Detect which cell encompasses the target text, then output its (X, Y) center coordinate. 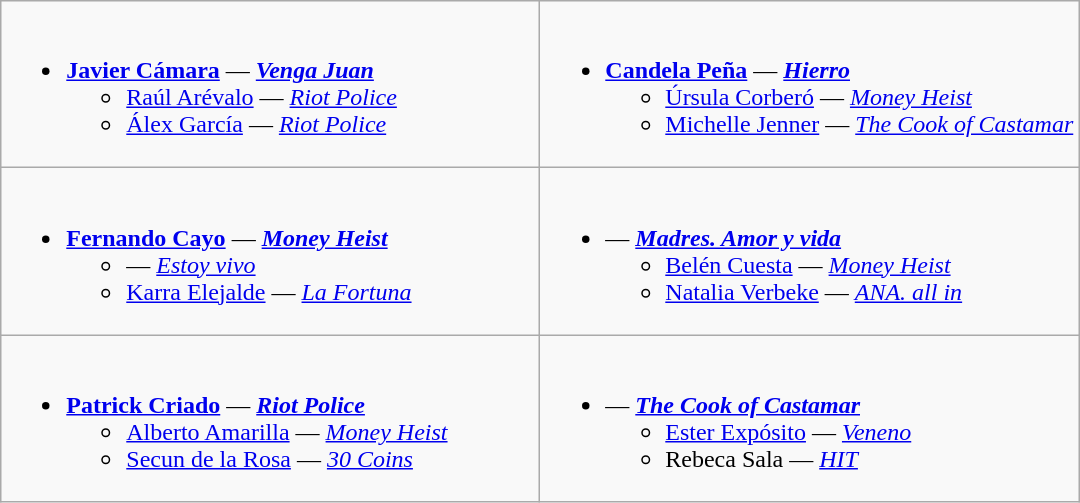
Candela Peña — HierroÚrsula Corberó — Money HeistMichelle Jenner — The Cook of Castamar (810, 84)
— The Cook of CastamarEster Expósito — VenenoRebeca Sala — HIT (810, 418)
Javier Cámara — Venga JuanRaúl Arévalo — Riot PoliceÁlex García — Riot Police (270, 84)
Patrick Criado — Riot PoliceAlberto Amarilla — Money HeistSecun de la Rosa — 30 Coins (270, 418)
Fernando Cayo — Money Heist — Estoy vivoKarra Elejalde — La Fortuna (270, 252)
— Madres. Amor y vidaBelén Cuesta — Money HeistNatalia Verbeke — ANA. all in (810, 252)
